Detect which cell encompasses the target text, then output its (X, Y) center coordinate. 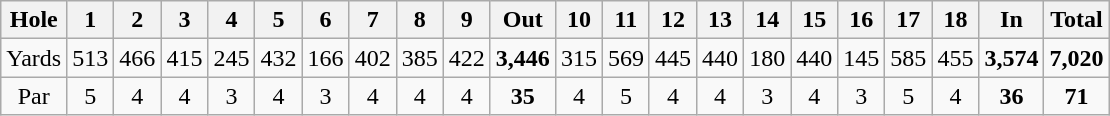
585 (908, 58)
6 (326, 20)
180 (768, 58)
445 (672, 58)
10 (578, 20)
455 (956, 58)
7,020 (1076, 58)
12 (672, 20)
11 (626, 20)
13 (720, 20)
569 (626, 58)
7 (372, 20)
71 (1076, 96)
Par (34, 96)
415 (184, 58)
Total (1076, 20)
402 (372, 58)
9 (466, 20)
385 (420, 58)
14 (768, 20)
166 (326, 58)
36 (1012, 96)
3,574 (1012, 58)
In (1012, 20)
Hole (34, 20)
466 (138, 58)
18 (956, 20)
513 (90, 58)
35 (522, 96)
15 (814, 20)
145 (862, 58)
Yards (34, 58)
422 (466, 58)
16 (862, 20)
Out (522, 20)
432 (278, 58)
3,446 (522, 58)
2 (138, 20)
1 (90, 20)
315 (578, 58)
245 (232, 58)
17 (908, 20)
8 (420, 20)
